Pinpoint the cell where the given text exists, returning its (x, y) midpoint coordinate. 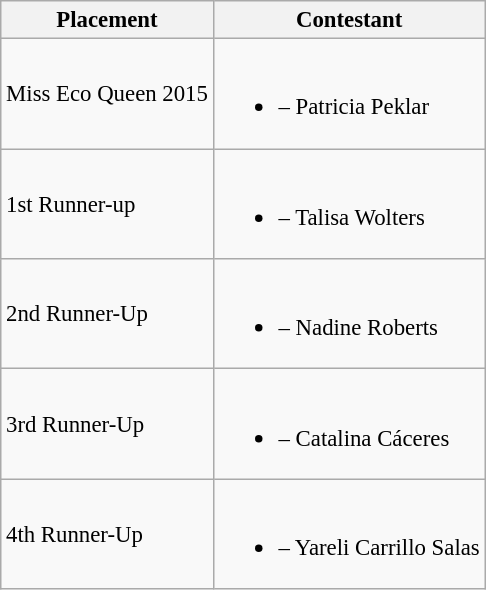
Contestant (349, 20)
– Talisa Wolters (349, 204)
4th Runner-Up (107, 534)
– Nadine Roberts (349, 314)
3rd Runner-Up (107, 424)
– Patricia Peklar (349, 94)
Placement (107, 20)
1st Runner-up (107, 204)
– Catalina Cáceres (349, 424)
– Yareli Carrillo Salas (349, 534)
2nd Runner-Up (107, 314)
Miss Eco Queen 2015 (107, 94)
